Identify which cell holds the provided text, then report its [x, y] central coordinate. 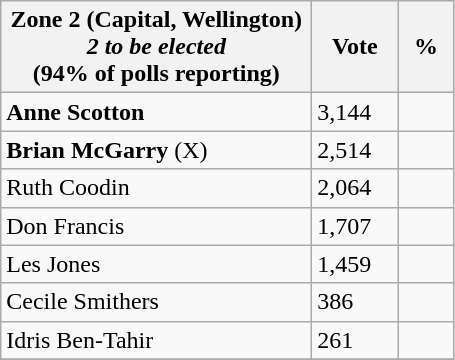
Anne Scotton [156, 112]
261 [355, 340]
% [426, 47]
Zone 2 (Capital, Wellington) 2 to be elected (94% of polls reporting) [156, 47]
Ruth Coodin [156, 188]
2,514 [355, 150]
Idris Ben-Tahir [156, 340]
2,064 [355, 188]
3,144 [355, 112]
Don Francis [156, 226]
1,707 [355, 226]
1,459 [355, 264]
Les Jones [156, 264]
386 [355, 302]
Brian McGarry (X) [156, 150]
Cecile Smithers [156, 302]
Vote [355, 47]
